Detect which cell encompasses the target text, then output its (X, Y) center coordinate. 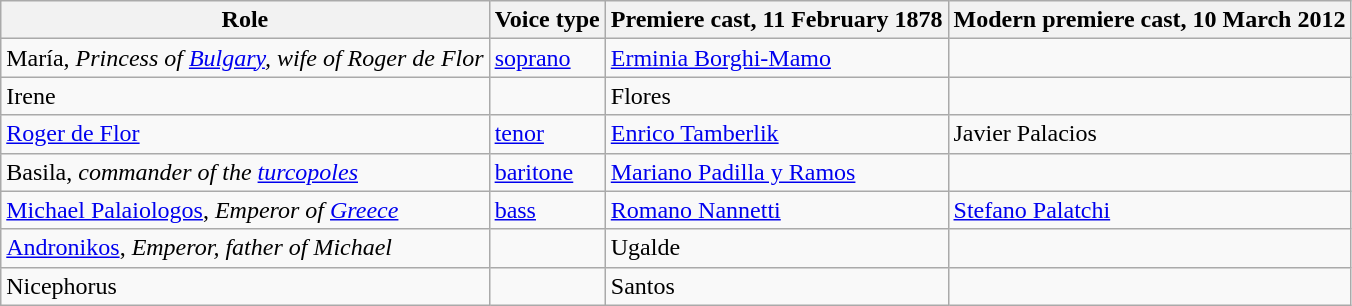
Roger de Flor (245, 134)
soprano (547, 58)
Nicephorus (245, 286)
Flores (776, 96)
Irene (245, 96)
Michael Palaiologos, Emperor of Greece (245, 210)
Stefano Palatchi (1150, 210)
Mariano Padilla y Ramos (776, 172)
María, Princess of Bulgary, wife of Roger de Flor (245, 58)
Enrico Tamberlik (776, 134)
Premiere cast, 11 February 1878 (776, 20)
Andronikos, Emperor, father of Michael (245, 248)
Santos (776, 286)
Erminia Borghi-Mamo (776, 58)
Javier Palacios (1150, 134)
Ugalde (776, 248)
Voice type (547, 20)
Romano Nannetti (776, 210)
Modern premiere cast, 10 March 2012 (1150, 20)
Role (245, 20)
tenor (547, 134)
bass (547, 210)
baritone (547, 172)
Basila, commander of the turcopoles (245, 172)
